For the text-containing cell, return its midpoint in [X, Y] coordinate format. 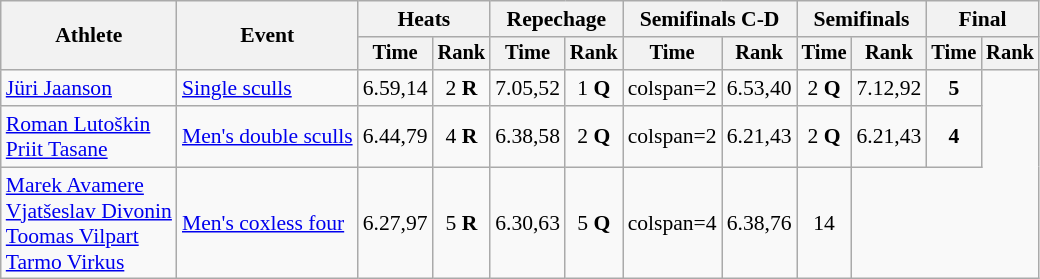
2 R [462, 88]
6.44,79 [396, 136]
4 [954, 136]
Marek AvamereVjatšeslav DivoninToomas VilpartTarmo Virkus [89, 223]
Single sculls [268, 88]
5 Q [594, 223]
7.05,52 [528, 88]
colspan=4 [672, 223]
6.38,58 [528, 136]
Men's coxless four [268, 223]
4 R [462, 136]
Repechage [556, 19]
Roman LutoškinPriit Tasane [89, 136]
Jüri Jaanson [89, 88]
5 R [462, 223]
Men's double sculls [268, 136]
1 Q [594, 88]
Event [268, 36]
Heats [424, 19]
14 [824, 223]
Semifinals C-D [710, 19]
6.38,76 [760, 223]
6.59,14 [396, 88]
6.30,63 [528, 223]
Athlete [89, 36]
6.53,40 [760, 88]
5 [954, 88]
7.12,92 [888, 88]
Final [982, 19]
6.27,97 [396, 223]
Semifinals [862, 19]
